Locate the cell with the specified text and output its [x, y] center coordinate. 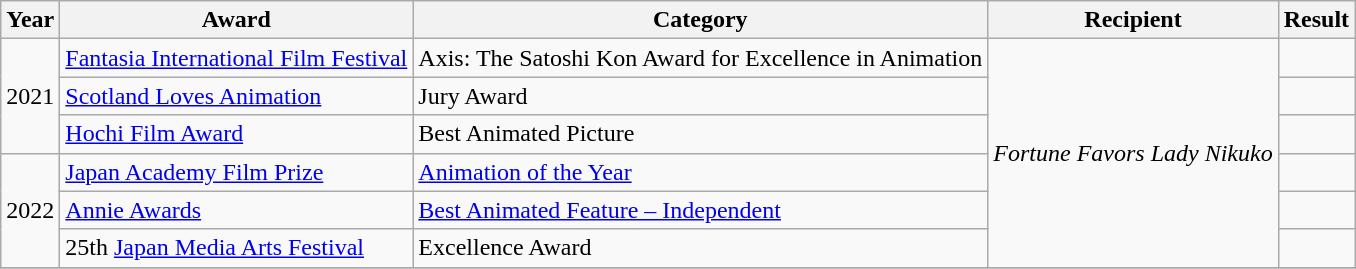
Japan Academy Film Prize [236, 172]
25th Japan Media Arts Festival [236, 248]
Recipient [1133, 20]
Excellence Award [700, 248]
Hochi Film Award [236, 134]
Scotland Loves Animation [236, 96]
Fortune Favors Lady Nikuko [1133, 153]
Jury Award [700, 96]
Annie Awards [236, 210]
Fantasia International Film Festival [236, 58]
Category [700, 20]
Animation of the Year [700, 172]
Axis: The Satoshi Kon Award for Excellence in Animation [700, 58]
Result [1316, 20]
Best Animated Picture [700, 134]
Year [30, 20]
2022 [30, 210]
Best Animated Feature – Independent [700, 210]
Award [236, 20]
2021 [30, 96]
